Provide the [X, Y] coordinate of the cell's center where the given text is located.  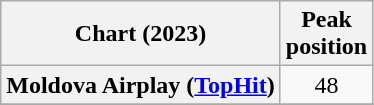
Peakposition [326, 34]
Moldova Airplay (TopHit) [141, 85]
48 [326, 85]
Chart (2023) [141, 34]
